Output the [X, Y] coordinate of the center of the cell containing the given text.  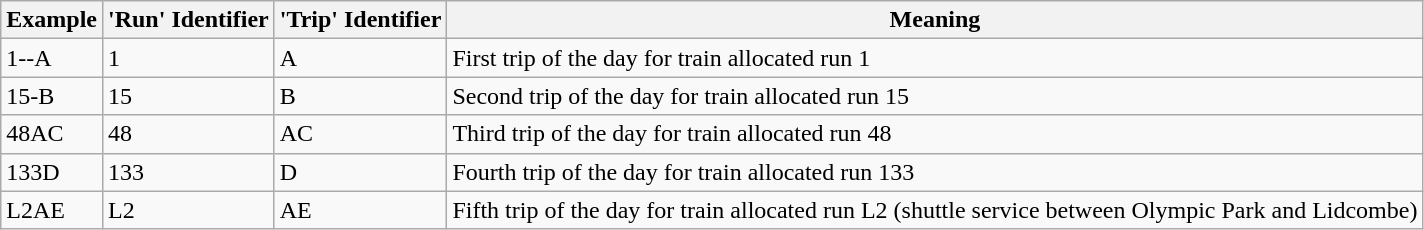
L2 [188, 210]
Second trip of the day for train allocated run 15 [935, 96]
First trip of the day for train allocated run 1 [935, 58]
'Run' Identifier [188, 20]
48AC [52, 134]
AC [360, 134]
Example [52, 20]
15-B [52, 96]
15 [188, 96]
1--A [52, 58]
Fourth trip of the day for train allocated run 133 [935, 172]
133 [188, 172]
48 [188, 134]
B [360, 96]
A [360, 58]
133D [52, 172]
Fifth trip of the day for train allocated run L2 (shuttle service between Olympic Park and Lidcombe) [935, 210]
Meaning [935, 20]
'Trip' Identifier [360, 20]
AE [360, 210]
L2AE [52, 210]
Third trip of the day for train allocated run 48 [935, 134]
D [360, 172]
1 [188, 58]
